Find where the given text appears and provide that cell's center as (x, y) coordinate. 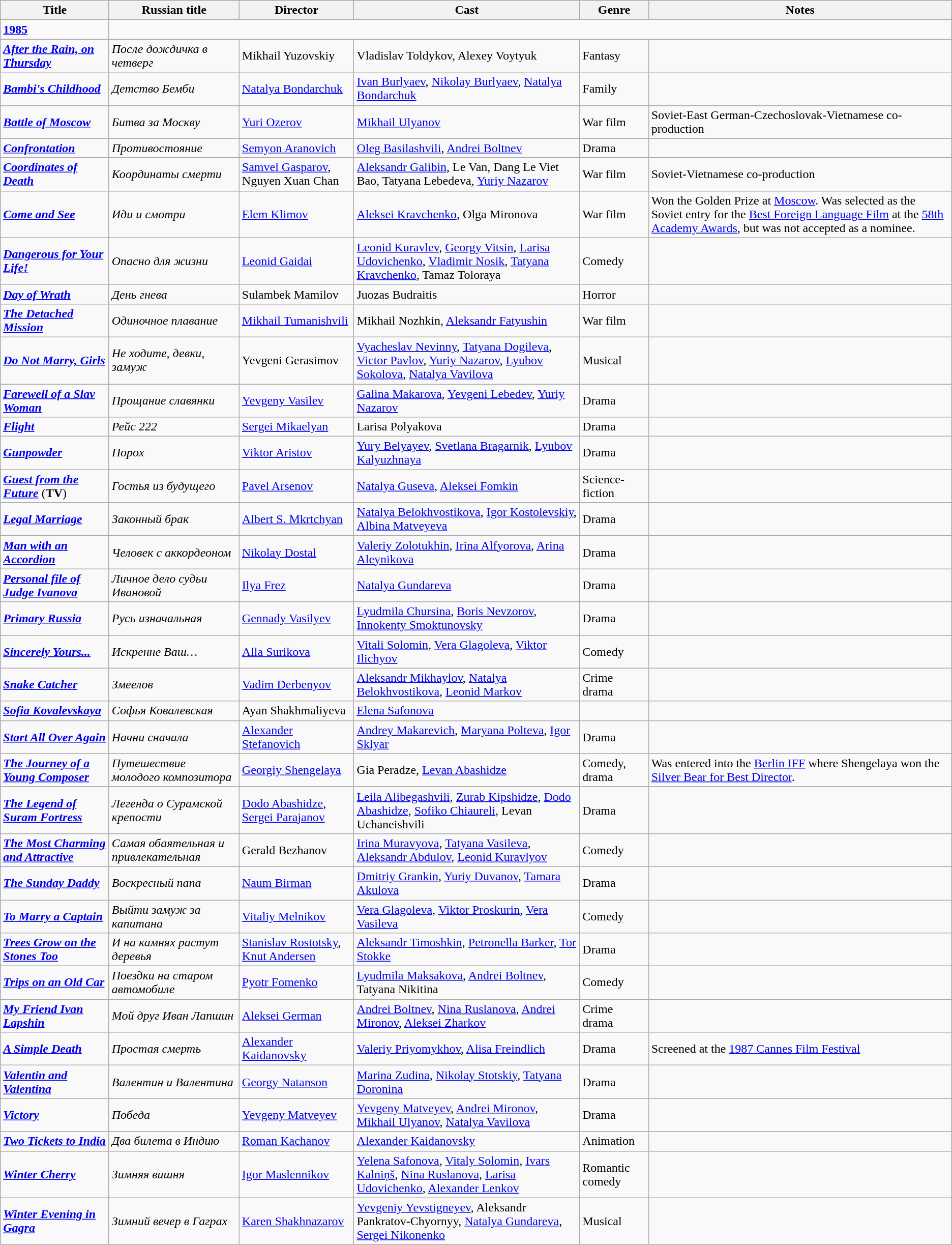
Законный брак (174, 519)
Victory (55, 1115)
Мой друг Иван Лапшин (174, 1016)
Простая смерть (174, 1049)
Иди и смотри (174, 214)
Одиночное плавание (174, 321)
Lyudmila Chursina, Boris Nevzorov, Innokenty Smoktunovsky (467, 619)
Самая обаятельная и привлекательная (174, 850)
Georgiy Shengelaya (296, 770)
Dmitriy Grankin, Yuriy Duvanov, Tamara Akulova (467, 883)
Sulambek Mamilov (296, 294)
Yelena Safonova, Vitaly Solomin, Ivars Kalniņš, Nina Ruslanova, Larisa Udovichenko, Alexander Lenkov (467, 1174)
Winter Cherry (55, 1174)
Bambi's Childhood (55, 89)
Aleksei Kravchenko, Olga Mironova (467, 214)
День гнева (174, 294)
Софья Ковалевская (174, 711)
Valentin and Valentina (55, 1082)
Vera Glagoleva, Viktor Proskurin, Vera Vasileva (467, 916)
Stanislav Rostotsky, Knut Andersen (296, 949)
Albert S. Mkrtchyan (296, 519)
My Friend Ivan Lapshin (55, 1016)
Детство Бемби (174, 89)
Family (614, 89)
Ilya Frez (296, 585)
Противостояние (174, 148)
Natalya Belokhvostikova, Igor Kostolevskiy, Albina Matveyeva (467, 519)
Yuri Ozerov (296, 122)
Man with an Accordion (55, 553)
Farewell of a Slav Woman (55, 400)
Человек с аккордеоном (174, 553)
Vitali Solomin, Vera Glagoleva, Viktor Ilichyov (467, 651)
Gunpowder (55, 453)
Elem Klimov (296, 214)
Змеелов (174, 685)
Aleksandr Mikhaylov, Natalya Belokhvostikova, Leonid Markov (467, 685)
Mikhail Ulyanov (467, 122)
Искренне Ваш… (174, 651)
Horror (614, 294)
Leonid Gaidai (296, 261)
Pyotr Fomenko (296, 983)
Прощание славянки (174, 400)
Flight (55, 427)
Alla Surikova (296, 651)
Начни сначала (174, 737)
Зимний вечер в Гаграх (174, 1221)
Elena Safonova (467, 711)
Vladislav Toldykov, Alexey Voytyuk (467, 56)
Mikhail Yuzovskiy (296, 56)
Two Tickets to India (55, 1141)
Sofia Kovalevskaya (55, 711)
Guest from the Future (TV) (55, 486)
Gerald Bezhanov (296, 850)
Yevgeny Matveyev, Andrei Mironov, Mikhail Ulyanov, Natalya Vavilova (467, 1115)
Andrei Boltnev, Nina Ruslanova, Andrei Mironov, Aleksei Zharkov (467, 1016)
Russian title (174, 10)
Trees Grow on the Stones Too (55, 949)
Oleg Basilashvili, Andrei Boltnev (467, 148)
Day of Wrath (55, 294)
Vadim Derbenyov (296, 685)
Natalya Bondarchuk (296, 89)
A Simple Death (55, 1049)
Vitaliy Melnikov (296, 916)
Start All Over Again (55, 737)
Гостья из будущего (174, 486)
Georgy Natanson (296, 1082)
Coordinates of Death (55, 174)
Animation (614, 1141)
Gia Peradze, Levan Abashidze (467, 770)
Координаты смерти (174, 174)
Personal file of Judge Ivanova (55, 585)
The Most Charming and Attractive (55, 850)
Ayan Shakhmaliyeva (296, 711)
Galina Makarova, Yevgeni Lebedev, Yuriy Nazarov (467, 400)
The Journey of a Young Composer (55, 770)
Do Not Marry, Girls (55, 360)
Igor Maslennikov (296, 1174)
Soviet-East German-Czechoslovak-Vietnamese co-production (800, 122)
Roman Kachanov (296, 1141)
Yevgeny Vasilev (296, 400)
Semyon Aranovich (296, 148)
Воскресный папа (174, 883)
Science-fiction (614, 486)
После дождичка в четверг (174, 56)
Fantasy (614, 56)
Sergei Mikaelyan (296, 427)
Mikhail Nozhkin, Aleksandr Fatyushin (467, 321)
Romantic comedy (614, 1174)
Notes (800, 10)
Naum Birman (296, 883)
Genre (614, 10)
Larisa Polyakova (467, 427)
Рейс 222 (174, 427)
Snake Catcher (55, 685)
Зимняя вишня (174, 1174)
Ivan Burlyaev, Nikolay Burlyaev, Natalya Bondarchuk (467, 89)
Yevgeni Gerasimov (296, 360)
Yevgeniy Yevstigneyev, Aleksandr Pankratov-Chyornyy, Natalya Gundareva, Sergei Nikonenko (467, 1221)
Опасно для жизни (174, 261)
Director (296, 10)
Валентин и Валентина (174, 1082)
Поездки на старом автомобиле (174, 983)
Samvel Gasparov, Nguyen Xuan Chan (296, 174)
Aleksandr Timoshkin, Petronella Barker, Tor Stokke (467, 949)
Trips on an Old Car (55, 983)
Русь изначальная (174, 619)
Легенда о Сурамской крепости (174, 810)
Juozas Budraitis (467, 294)
Не ходите, девки, замуж (174, 360)
Путешествие молодого композитора (174, 770)
Lyudmila Maksakova, Andrei Boltnev, Tatyana Nikitina (467, 983)
Yevgeny Matveyev (296, 1115)
Comedy, drama (614, 770)
Leonid Kuravlev, Georgy Vitsin, Larisa Udovichenko, Vladimir Nosik, Tatyana Kravchenko, Tamaz Toloraya (467, 261)
Screened at the 1987 Cannes Film Festival (800, 1049)
The Legend of Suram Fortress (55, 810)
Leila Alibegashvili, Zurab Kipshidze, Dodo Abashidze, Sofiko Chiaureli, Levan Uchaneishvili (467, 810)
To Marry a Captain (55, 916)
Marina Zudina, Nikolay Stotskiy, Tatyana Doronina (467, 1082)
Aleksandr Galibin, Le Van, Dang Le Viet Bao, Tatyana Lebedeva, Yuriy Nazarov (467, 174)
Valeriy Zolotukhin, Irina Alfyorova, Arina Aleynikova (467, 553)
Winter Evening in Gagra (55, 1221)
Confrontation (55, 148)
Aleksei German (296, 1016)
Порох (174, 453)
Primary Russia (55, 619)
Come and See (55, 214)
Gennady Vasilyev (296, 619)
The Sunday Daddy (55, 883)
Dangerous for Your Life! (55, 261)
Nikolay Dostal (296, 553)
Alexander Stefanovich (296, 737)
Irina Muravyova, Tatyana Vasileva, Aleksandr Abdulov, Leonid Kuravlyov (467, 850)
Dodo Abashidze, Sergei Parajanov (296, 810)
Battle of Moscow (55, 122)
И на камнях растут деревья (174, 949)
Битва за Москву (174, 122)
Pavel Arsenov (296, 486)
Vyacheslav Nevinny, Tatyana Dogileva, Victor Pavlov, Yuriy Nazarov, Lyubov Sokolova, Natalya Vavilova (467, 360)
After the Rain, on Thursday (55, 56)
Личное дело судьи Ивановой (174, 585)
Победа (174, 1115)
Natalya Guseva, Aleksei Fomkin (467, 486)
Viktor Aristov (296, 453)
Natalya Gundareva (467, 585)
Выйти замуж за капитана (174, 916)
Soviet-Vietnamese co-production (800, 174)
Cast (467, 10)
Два билета в Индию (174, 1141)
Karen Shakhnazarov (296, 1221)
Mikhail Tumanishvili (296, 321)
The Detached Mission (55, 321)
Valeriy Priyomykhov, Alisa Freindlich (467, 1049)
Legal Marriage (55, 519)
Yury Belyayev, Svetlana Bragarnik, Lyubov Kalyuzhnaya (467, 453)
Title (55, 10)
Sincerely Yours... (55, 651)
1985 (55, 30)
Andrey Makarevich, Maryana Polteva, Igor Sklyar (467, 737)
Was entered into the Berlin IFF where Shengelaya won the Silver Bear for Best Director. (800, 770)
